Scan for the cell matching the given text and deliver its [x, y] coordinate at center. 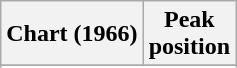
Chart (1966) [72, 34]
Peakposition [189, 34]
